Find where the given text appears and provide that cell's center as [X, Y] coordinate. 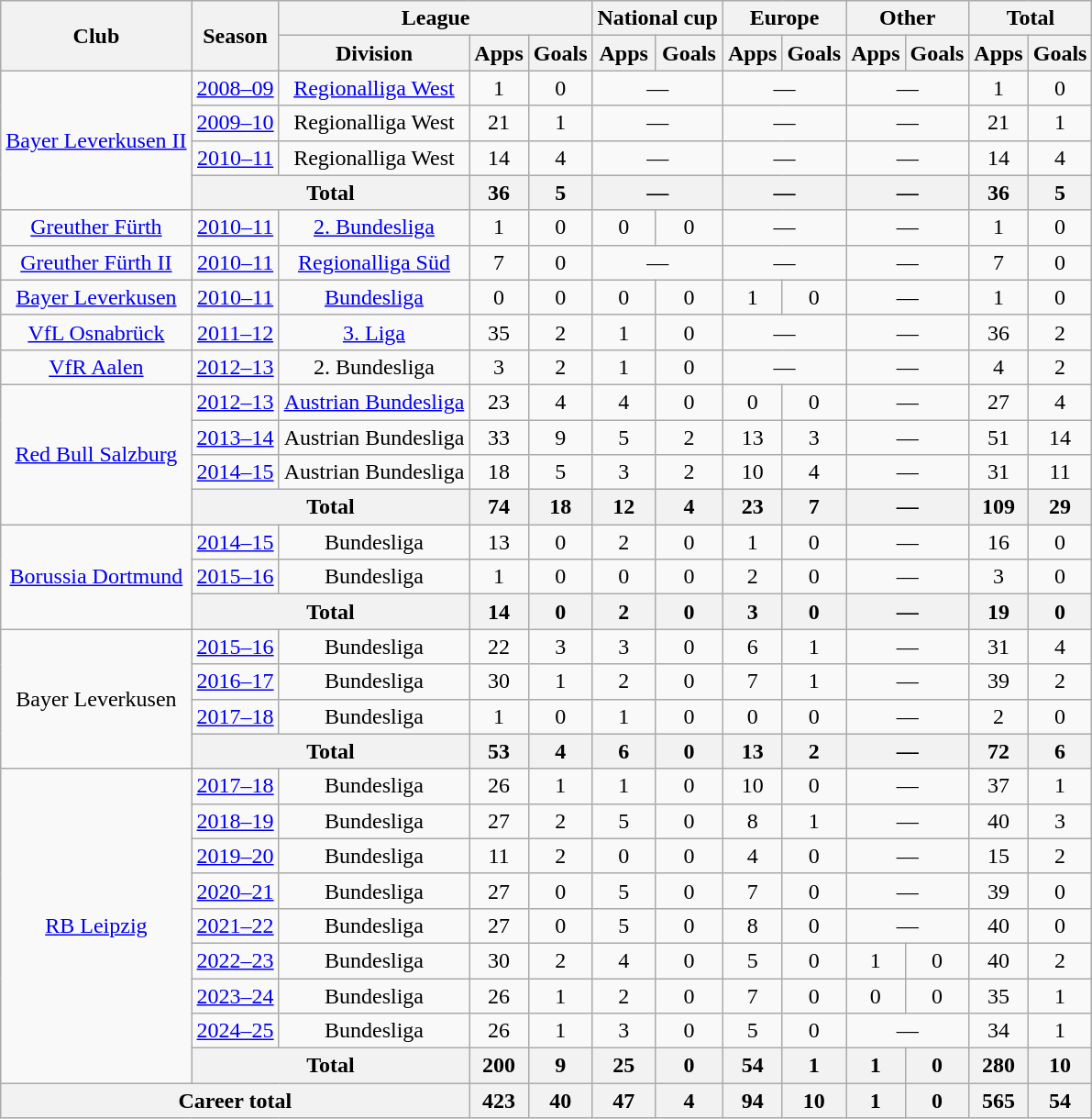
Red Bull Salzburg [96, 454]
2023–24 [235, 995]
109 [998, 507]
2016–17 [235, 681]
Borussia Dortmund [96, 577]
2018–19 [235, 821]
2008–09 [235, 88]
280 [998, 1066]
16 [998, 542]
2024–25 [235, 1031]
Europe [784, 18]
Club [96, 36]
Season [235, 36]
Regionalliga Süd [374, 262]
74 [499, 507]
25 [623, 1066]
Division [374, 53]
League [436, 18]
94 [752, 1101]
15 [998, 856]
2022–23 [235, 960]
National cup [657, 18]
Career total [235, 1101]
Greuther Fürth II [96, 262]
12 [623, 507]
VfL Osnabrück [96, 332]
2020–21 [235, 891]
33 [499, 438]
29 [1060, 507]
2019–20 [235, 856]
53 [499, 751]
47 [623, 1101]
37 [998, 786]
2021–22 [235, 925]
2011–12 [235, 332]
22 [499, 647]
VfR Aalen [96, 367]
200 [499, 1066]
Greuther Fürth [96, 227]
Other [908, 18]
19 [998, 612]
2013–14 [235, 438]
72 [998, 751]
34 [998, 1031]
2009–10 [235, 123]
423 [499, 1101]
565 [998, 1101]
3. Liga [374, 332]
51 [998, 438]
Bayer Leverkusen II [96, 140]
RB Leipzig [96, 926]
